Return [X, Y] of the center of cell containing provided text 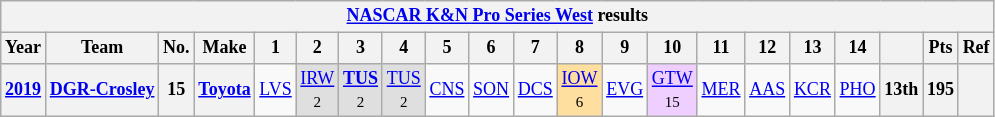
8 [580, 48]
10 [672, 48]
CNS [447, 90]
Make [224, 48]
PHO [858, 90]
AAS [768, 90]
6 [492, 48]
7 [535, 48]
MER [721, 90]
KCR [813, 90]
1 [276, 48]
2019 [24, 90]
195 [941, 90]
DGR-Crosley [102, 90]
13 [813, 48]
IOW6 [580, 90]
Year [24, 48]
NASCAR K&N Pro Series West results [498, 16]
LVS [276, 90]
GTW15 [672, 90]
15 [176, 90]
9 [625, 48]
4 [404, 48]
3 [361, 48]
5 [447, 48]
14 [858, 48]
SON [492, 90]
Ref [976, 48]
No. [176, 48]
Toyota [224, 90]
EVG [625, 90]
13th [902, 90]
Team [102, 48]
DCS [535, 90]
11 [721, 48]
12 [768, 48]
IRW2 [318, 90]
2 [318, 48]
Pts [941, 48]
